Return [x, y] of the center of cell containing provided text 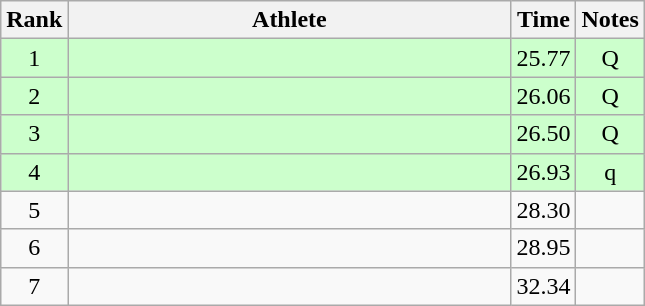
25.77 [544, 58]
28.30 [544, 210]
3 [34, 134]
1 [34, 58]
2 [34, 96]
7 [34, 286]
Athlete [290, 20]
Notes [610, 20]
26.93 [544, 172]
5 [34, 210]
32.34 [544, 286]
Time [544, 20]
28.95 [544, 248]
26.50 [544, 134]
4 [34, 172]
6 [34, 248]
q [610, 172]
Rank [34, 20]
26.06 [544, 96]
